Find where the given text appears and provide that cell's center as [x, y] coordinate. 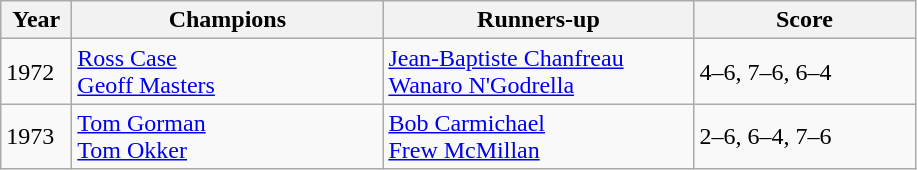
Ross Case Geoff Masters [228, 72]
Champions [228, 20]
Score [804, 20]
1973 [36, 136]
2–6, 6–4, 7–6 [804, 136]
Bob Carmichael Frew McMillan [538, 136]
Tom Gorman Tom Okker [228, 136]
4–6, 7–6, 6–4 [804, 72]
Jean-Baptiste Chanfreau Wanaro N'Godrella [538, 72]
1972 [36, 72]
Runners-up [538, 20]
Year [36, 20]
